Return the [X, Y] coordinate for the center point of the cell that contains the specified text.  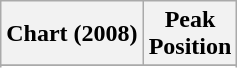
Chart (2008) [72, 34]
PeakPosition [190, 34]
